Return the (X, Y) coordinate for the center point of the cell that contains the specified text.  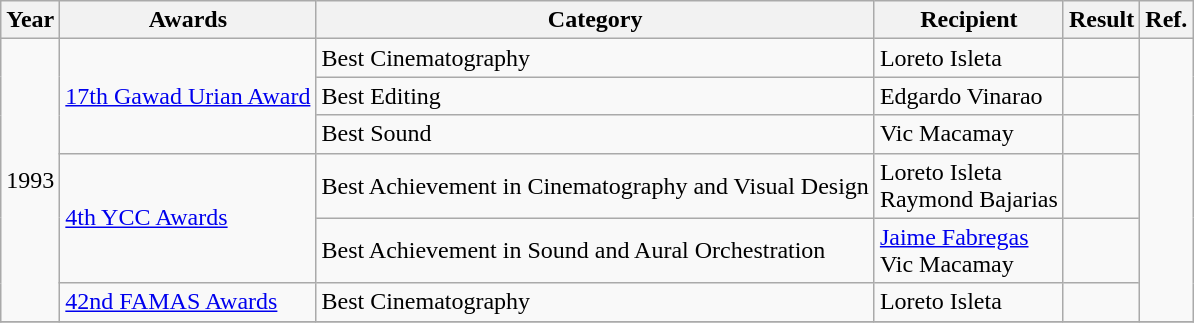
Awards (188, 20)
Best Sound (595, 134)
Best Editing (595, 96)
4th YCC Awards (188, 218)
Best Achievement in Sound and Aural Orchestration (595, 250)
Jaime FabregasVic Macamay (968, 250)
17th Gawad Urian Award (188, 96)
Recipient (968, 20)
Edgardo Vinarao (968, 96)
Result (1101, 20)
Year (30, 20)
Category (595, 20)
1993 (30, 180)
Ref. (1166, 20)
Loreto IsletaRaymond Bajarias (968, 186)
Best Achievement in Cinematography and Visual Design (595, 186)
42nd FAMAS Awards (188, 302)
Vic Macamay (968, 134)
